Output the [x, y] coordinate of the center of the cell containing the given text.  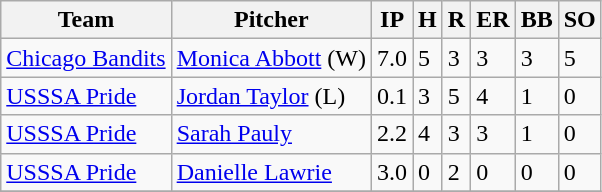
Monica Abbott (W) [271, 58]
Danielle Lawrie [271, 172]
7.0 [392, 58]
R [456, 20]
0.1 [392, 96]
SO [580, 20]
Team [86, 20]
ER [493, 20]
H [428, 20]
3.0 [392, 172]
BB [536, 20]
IP [392, 20]
2.2 [392, 134]
Jordan Taylor (L) [271, 96]
2 [456, 172]
Pitcher [271, 20]
Sarah Pauly [271, 134]
Chicago Bandits [86, 58]
